Identify which cell holds the provided text, then report its (X, Y) central coordinate. 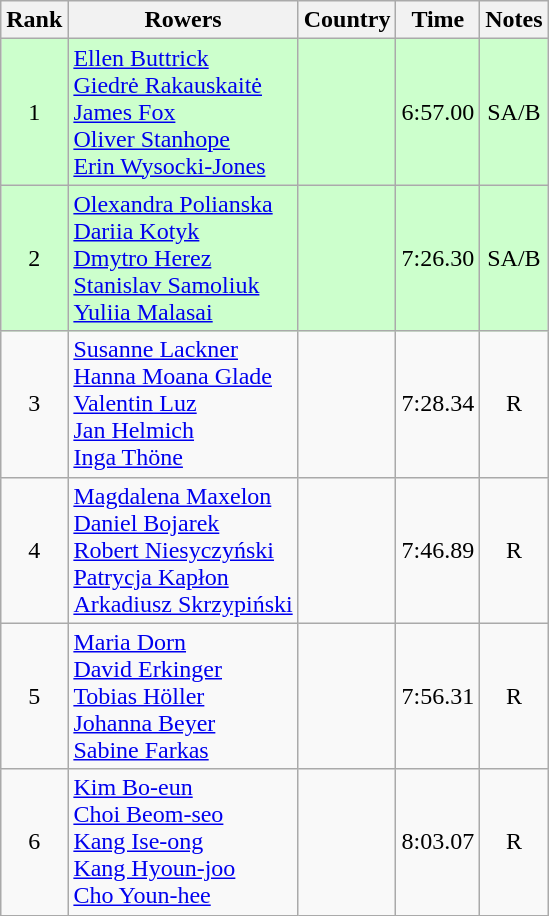
Time (438, 20)
Susanne LacknerHanna Moana GladeValentin LuzJan HelmichInga Thöne (183, 404)
7:26.30 (438, 258)
Ellen ButtrickGiedrė RakauskaitėJames FoxOliver StanhopeErin Wysocki-Jones (183, 112)
4 (34, 550)
6:57.00 (438, 112)
Country (347, 20)
Kim Bo-eunChoi Beom-seoKang Ise-ongKang Hyoun-jooCho Youn-hee (183, 842)
7:28.34 (438, 404)
8:03.07 (438, 842)
2 (34, 258)
Rowers (183, 20)
7:46.89 (438, 550)
7:56.31 (438, 696)
1 (34, 112)
6 (34, 842)
3 (34, 404)
5 (34, 696)
Maria DornDavid ErkingerTobias HöllerJohanna BeyerSabine Farkas (183, 696)
Rank (34, 20)
Olexandra PolianskaDariia KotykDmytro HerezStanislav SamoliukYuliia Malasai (183, 258)
Notes (514, 20)
Magdalena MaxelonDaniel BojarekRobert NiesyczyńskiPatrycja KapłonArkadiusz Skrzypiński (183, 550)
